For the text-containing cell, return its midpoint in [X, Y] coordinate format. 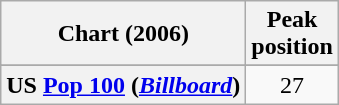
US Pop 100 (Billboard) [124, 85]
Chart (2006) [124, 34]
Peakposition [292, 34]
27 [292, 85]
